Return (X, Y) of the center of cell containing provided text 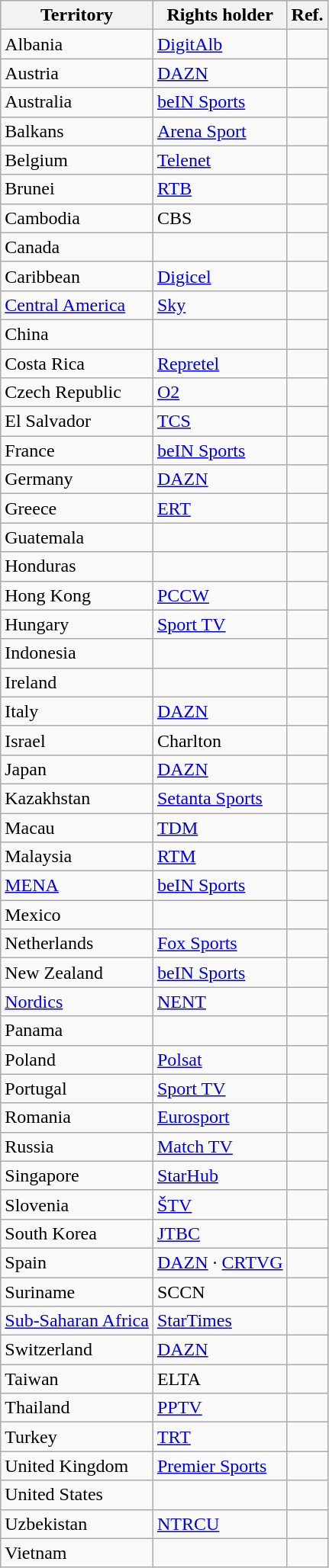
CBS (220, 218)
Territory (77, 15)
Panama (77, 1031)
France (77, 451)
El Salvador (77, 422)
New Zealand (77, 973)
Russia (77, 1146)
Switzerland (77, 1350)
Kazakhstan (77, 798)
TRT (220, 1437)
Greece (77, 508)
Vietnam (77, 1553)
United States (77, 1495)
NENT (220, 1002)
Fox Sports (220, 944)
Suriname (77, 1292)
JTBC (220, 1233)
Sky (220, 305)
Germany (77, 479)
Honduras (77, 566)
Polsat (220, 1060)
DAZN · CRTVG (220, 1262)
Czech Republic (77, 393)
ŠTV (220, 1204)
TCS (220, 422)
Poland (77, 1060)
Austria (77, 73)
Portugal (77, 1089)
Israel (77, 740)
Cambodia (77, 218)
PPTV (220, 1408)
Hungary (77, 624)
Brunei (77, 189)
Australia (77, 102)
Taiwan (77, 1379)
Turkey (77, 1437)
Thailand (77, 1408)
Eurosport (220, 1117)
Romania (77, 1117)
Belgium (77, 160)
StarHub (220, 1175)
TDM (220, 827)
Arena Sport (220, 131)
Uzbekistan (77, 1524)
ELTA (220, 1379)
China (77, 334)
Guatemala (77, 537)
Spain (77, 1262)
United Kingdom (77, 1466)
Ref. (307, 15)
Netherlands (77, 944)
Match TV (220, 1146)
NTRCU (220, 1524)
Indonesia (77, 653)
Mexico (77, 915)
Japan (77, 769)
South Korea (77, 1233)
ERT (220, 508)
RTB (220, 189)
SCCN (220, 1292)
Slovenia (77, 1204)
Rights holder (220, 15)
Caribbean (77, 276)
Singapore (77, 1175)
Setanta Sports (220, 798)
Malaysia (77, 857)
Ireland (77, 682)
Sub-Saharan Africa (77, 1321)
Digicel (220, 276)
MENA (77, 886)
Central America (77, 305)
Hong Kong (77, 595)
O2 (220, 393)
DigitAlb (220, 44)
Nordics (77, 1002)
Costa Rica (77, 364)
Charlton (220, 740)
Telenet (220, 160)
Premier Sports (220, 1466)
RTM (220, 857)
Macau (77, 827)
PCCW (220, 595)
Italy (77, 711)
StarTimes (220, 1321)
Canada (77, 247)
Albania (77, 44)
Repretel (220, 364)
Balkans (77, 131)
